Return the [x, y] coordinate for the center point of the cell that contains the specified text.  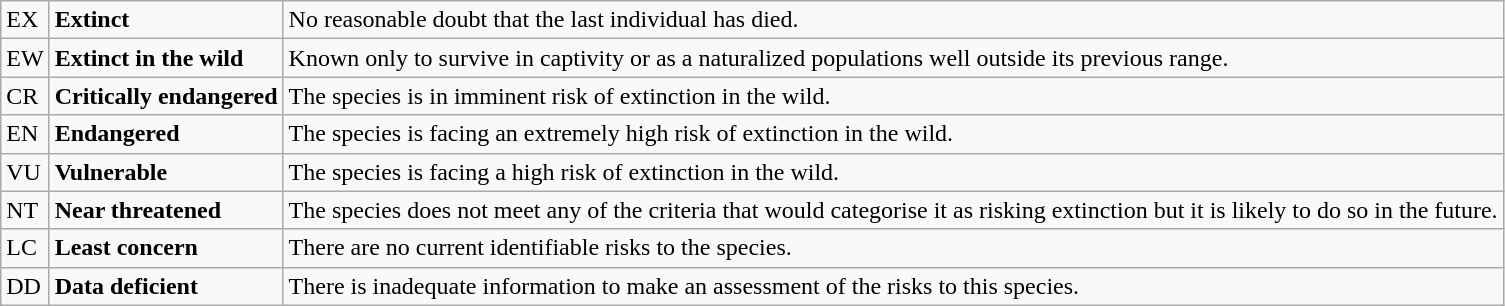
EN [25, 134]
Least concern [166, 248]
Critically endangered [166, 96]
Extinct [166, 20]
The species does not meet any of the criteria that would categorise it as risking extinction but it is likely to do so in the future. [893, 210]
The species is in imminent risk of extinction in the wild. [893, 96]
No reasonable doubt that the last individual has died. [893, 20]
LC [25, 248]
EW [25, 58]
VU [25, 172]
Near threatened [166, 210]
The species is facing a high risk of extinction in the wild. [893, 172]
EX [25, 20]
There is inadequate information to make an assessment of the risks to this species. [893, 286]
There are no current identifiable risks to the species. [893, 248]
The species is facing an extremely high risk of extinction in the wild. [893, 134]
NT [25, 210]
CR [25, 96]
Endangered [166, 134]
Known only to survive in captivity or as a naturalized populations well outside its previous range. [893, 58]
Data deficient [166, 286]
DD [25, 286]
Extinct in the wild [166, 58]
Vulnerable [166, 172]
